Capture the cell that displays the provided text and extract its [x, y] central coordinate. 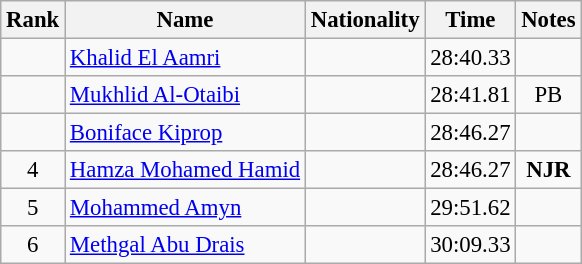
NJR [548, 170]
PB [548, 95]
29:51.62 [470, 208]
Mukhlid Al-Otaibi [186, 95]
Notes [548, 20]
Boniface Kiprop [186, 133]
4 [33, 170]
28:40.33 [470, 58]
Rank [33, 20]
Hamza Mohamed Hamid [186, 170]
28:41.81 [470, 95]
Methgal Abu Drais [186, 245]
5 [33, 208]
Time [470, 20]
30:09.33 [470, 245]
Khalid El Aamri [186, 58]
Nationality [364, 20]
6 [33, 245]
Mohammed Amyn [186, 208]
Name [186, 20]
